Provide the [X, Y] coordinate of the cell's center where the given text is located.  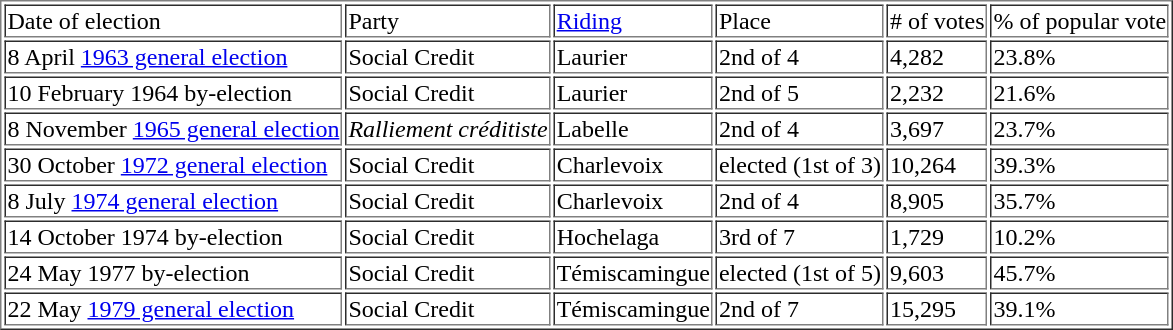
39.3% [1080, 164]
24 May 1977 by-election [173, 272]
39.1% [1080, 308]
45.7% [1080, 272]
2nd of 5 [800, 92]
30 October 1972 general election [173, 164]
Labelle [634, 128]
Date of election [173, 20]
Party [448, 20]
Riding [634, 20]
4,282 [938, 56]
14 October 1974 by-election [173, 236]
elected (1st of 5) [800, 272]
3,697 [938, 128]
Place [800, 20]
35.7% [1080, 200]
% of popular vote [1080, 20]
# of votes [938, 20]
2nd of 7 [800, 308]
15,295 [938, 308]
8 July 1974 general election [173, 200]
elected (1st of 3) [800, 164]
8 November 1965 general election [173, 128]
8,905 [938, 200]
10,264 [938, 164]
10.2% [1080, 236]
Hochelaga [634, 236]
21.6% [1080, 92]
2,232 [938, 92]
9,603 [938, 272]
1,729 [938, 236]
10 February 1964 by-election [173, 92]
Ralliement créditiste [448, 128]
3rd of 7 [800, 236]
8 April 1963 general election [173, 56]
22 May 1979 general election [173, 308]
23.7% [1080, 128]
23.8% [1080, 56]
